From the cell containing the given text, extract its center point as [X, Y] coordinate. 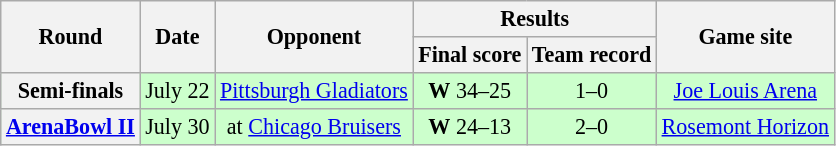
2–0 [592, 126]
W 24–13 [470, 126]
Semi-finals [70, 90]
ArenaBowl II [70, 126]
Results [534, 18]
at Chicago Bruisers [314, 126]
Joe Louis Arena [745, 90]
Team record [592, 54]
Final score [470, 54]
Rosemont Horizon [745, 126]
Opponent [314, 36]
July 30 [178, 126]
1–0 [592, 90]
Game site [745, 36]
July 22 [178, 90]
Pittsburgh Gladiators [314, 90]
Date [178, 36]
W 34–25 [470, 90]
Round [70, 36]
